Find where the given text appears and provide that cell's center as (x, y) coordinate. 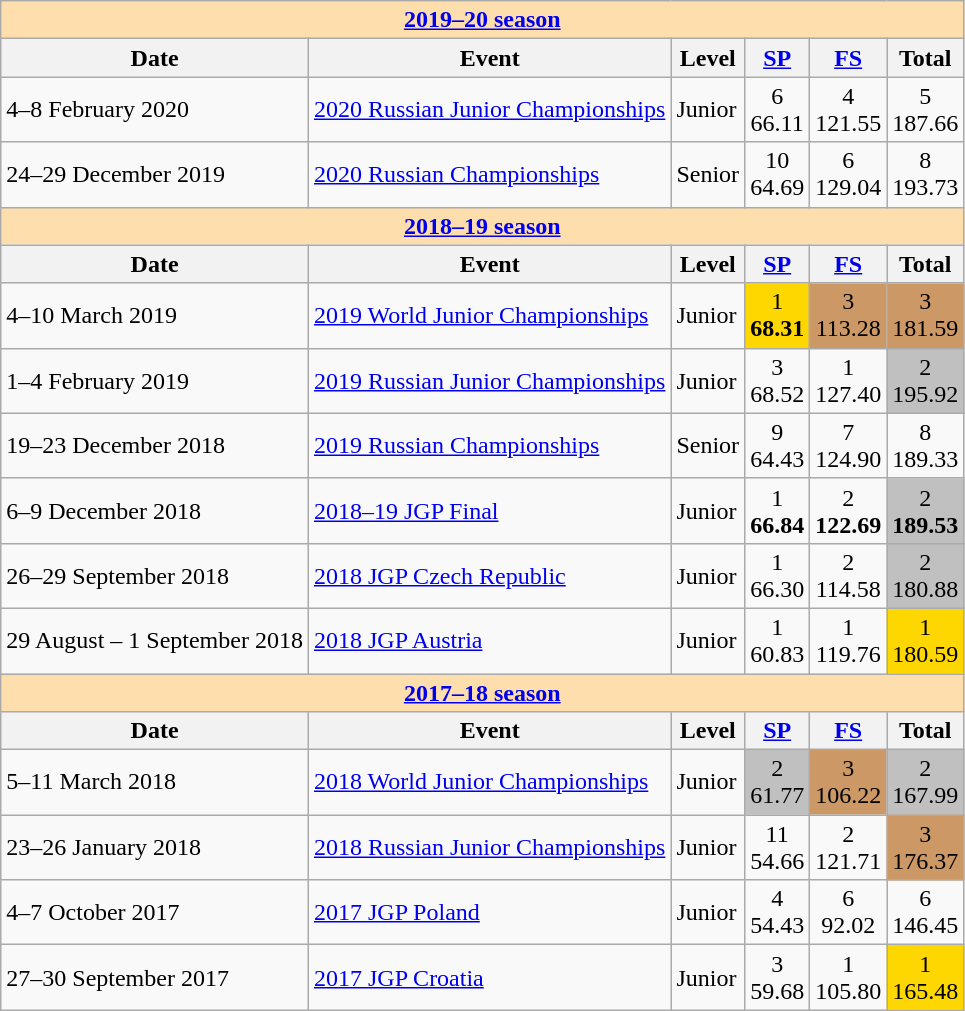
2018 JGP Austria (489, 640)
2018–19 season (482, 226)
6 129.04 (848, 174)
4 121.55 (848, 110)
26–29 September 2018 (155, 576)
6 146.45 (926, 912)
6–9 December 2018 (155, 510)
3 176.37 (926, 848)
2017 JGP Croatia (489, 978)
1 60.83 (778, 640)
23–26 January 2018 (155, 848)
2018 World Junior Championships (489, 782)
8 193.73 (926, 174)
2020 Russian Junior Championships (489, 110)
3 181.59 (926, 316)
4–10 March 2019 (155, 316)
1 180.59 (926, 640)
3 68.52 (778, 380)
1 105.80 (848, 978)
2 122.69 (848, 510)
11 54.66 (778, 848)
1 68.31 (778, 316)
2 121.71 (848, 848)
5–11 March 2018 (155, 782)
1 127.40 (848, 380)
4–7 October 2017 (155, 912)
1–4 February 2019 (155, 380)
2018 JGP Czech Republic (489, 576)
4–8 February 2020 (155, 110)
3 106.22 (848, 782)
2 167.99 (926, 782)
29 August – 1 September 2018 (155, 640)
2018–19 JGP Final (489, 510)
8 189.33 (926, 446)
24–29 December 2019 (155, 174)
5 187.66 (926, 110)
3 113.28 (848, 316)
2019 Russian Championships (489, 446)
2017 JGP Poland (489, 912)
27–30 September 2017 (155, 978)
2019 Russian Junior Championships (489, 380)
2 195.92 (926, 380)
2 61.77 (778, 782)
6 66.11 (778, 110)
2 180.88 (926, 576)
1 66.30 (778, 576)
19–23 December 2018 (155, 446)
1 66.84 (778, 510)
2 189.53 (926, 510)
2020 Russian Championships (489, 174)
9 64.43 (778, 446)
1 165.48 (926, 978)
10 64.69 (778, 174)
1 119.76 (848, 640)
2018 Russian Junior Championships (489, 848)
6 92.02 (848, 912)
2 114.58 (848, 576)
2019 World Junior Championships (489, 316)
4 54.43 (778, 912)
7 124.90 (848, 446)
3 59.68 (778, 978)
2017–18 season (482, 693)
2019–20 season (482, 20)
